Locate the cell with the specified text and output its [x, y] center coordinate. 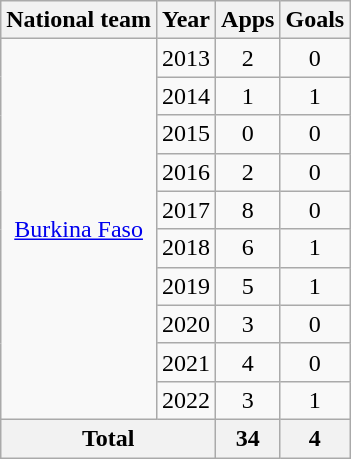
2022 [186, 400]
34 [248, 438]
5 [248, 286]
8 [248, 210]
2019 [186, 286]
Goals [315, 20]
2018 [186, 248]
Total [108, 438]
2016 [186, 172]
2013 [186, 58]
2015 [186, 134]
Year [186, 20]
2021 [186, 362]
2020 [186, 324]
Burkina Faso [79, 230]
2014 [186, 96]
2017 [186, 210]
6 [248, 248]
National team [79, 20]
Apps [248, 20]
